Detect which cell encompasses the target text, then output its [x, y] center coordinate. 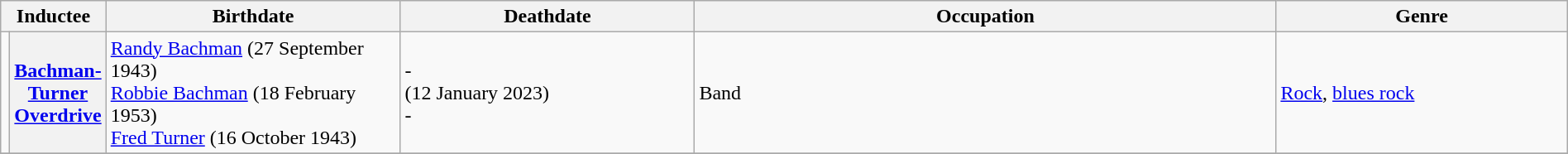
Birthdate [253, 17]
- (12 January 2023) - [547, 93]
Occupation [986, 17]
Genre [1422, 17]
Randy Bachman (27 September 1943) Robbie Bachman (18 February 1953) Fred Turner (16 October 1943) [253, 93]
Deathdate [547, 17]
Inductee [53, 17]
Bachman-Turner Overdrive [58, 93]
Band [986, 93]
Rock, blues rock [1422, 93]
